Capture the cell that displays the provided text and extract its (x, y) central coordinate. 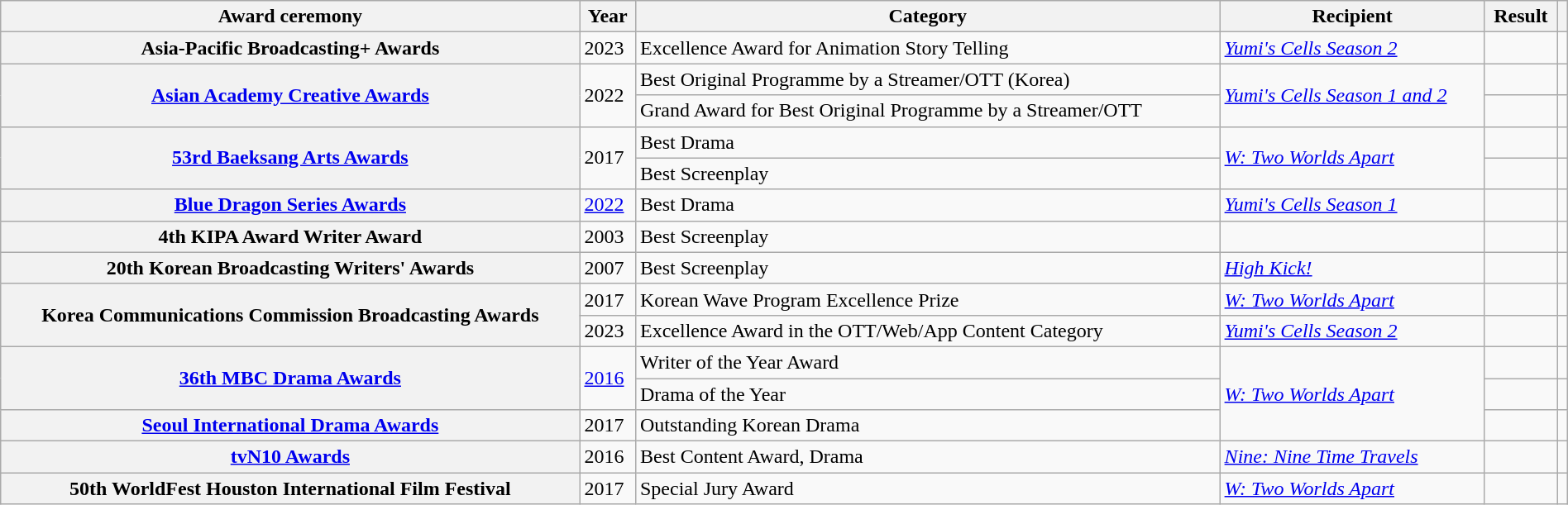
Asian Academy Creative Awards (290, 95)
20th Korean Broadcasting Writers' Awards (290, 268)
Blue Dragon Series Awards (290, 205)
Recipient (1352, 17)
Excellence Award for Animation Story Telling (928, 48)
2007 (608, 268)
50th WorldFest Houston International Film Festival (290, 488)
tvN10 Awards (290, 457)
Writer of the Year Award (928, 362)
Yumi's Cells Season 1 (1352, 205)
Excellence Award in the OTT/Web/App Content Category (928, 331)
Grand Award for Best Original Programme by a Streamer/OTT (928, 111)
36th MBC Drama Awards (290, 378)
Outstanding Korean Drama (928, 426)
Special Jury Award (928, 488)
Drama of the Year (928, 394)
Korean Wave Program Excellence Prize (928, 299)
Year (608, 17)
4th KIPA Award Writer Award (290, 236)
Best Original Programme by a Streamer/OTT (Korea) (928, 79)
Award ceremony (290, 17)
Result (1520, 17)
High Kick! (1352, 268)
Category (928, 17)
53rd Baeksang Arts Awards (290, 158)
Nine: Nine Time Travels (1352, 457)
Asia-Pacific Broadcasting+ Awards (290, 48)
Best Content Award, Drama (928, 457)
2003 (608, 236)
Korea Communications Commission Broadcasting Awards (290, 315)
Seoul International Drama Awards (290, 426)
Yumi's Cells Season 1 and 2 (1352, 95)
